Return [X, Y] of the center of cell containing provided text 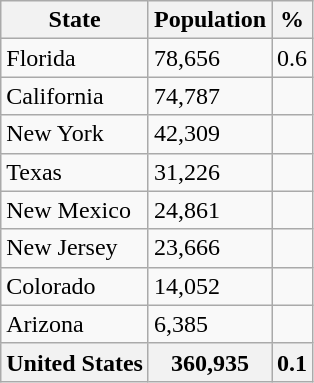
24,861 [210, 210]
Population [210, 20]
% [292, 20]
0.6 [292, 58]
New Mexico [75, 210]
State [75, 20]
78,656 [210, 58]
42,309 [210, 134]
6,385 [210, 324]
United States [75, 362]
31,226 [210, 172]
0.1 [292, 362]
Texas [75, 172]
360,935 [210, 362]
14,052 [210, 286]
California [75, 96]
74,787 [210, 96]
23,666 [210, 248]
Arizona [75, 324]
Colorado [75, 286]
New Jersey [75, 248]
New York [75, 134]
Florida [75, 58]
